Return the (x, y) coordinate for the center point of the cell that contains the specified text.  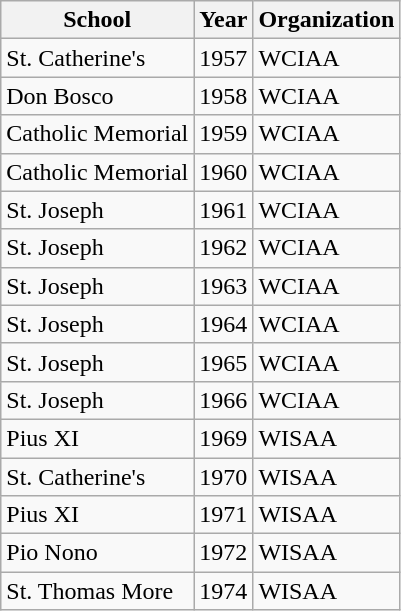
1964 (224, 324)
Don Bosco (98, 96)
1971 (224, 515)
Pio Nono (98, 553)
1970 (224, 477)
1962 (224, 248)
1958 (224, 96)
St. Thomas More (98, 591)
1960 (224, 172)
School (98, 20)
1963 (224, 286)
Organization (326, 20)
1959 (224, 134)
1972 (224, 553)
1969 (224, 438)
1961 (224, 210)
1965 (224, 362)
Year (224, 20)
1957 (224, 58)
1966 (224, 400)
1974 (224, 591)
